Scan for the cell matching the given text and deliver its (x, y) coordinate at center. 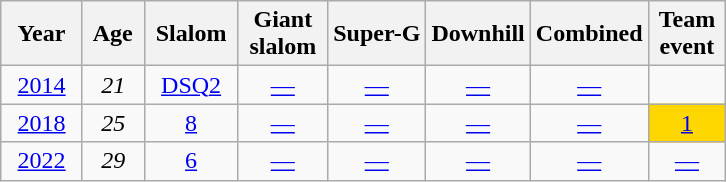
Super-G (377, 34)
Downhill (478, 34)
Year (42, 34)
Combined (589, 34)
6 (191, 161)
2014 (42, 85)
2018 (42, 123)
21 (113, 85)
8 (191, 123)
1 (687, 123)
25 (113, 123)
DSQ2 (191, 85)
Giant slalom (283, 34)
Age (113, 34)
2022 (42, 161)
Slalom (191, 34)
Team event (687, 34)
29 (113, 161)
